Scan for the cell matching the given text and deliver its (x, y) coordinate at center. 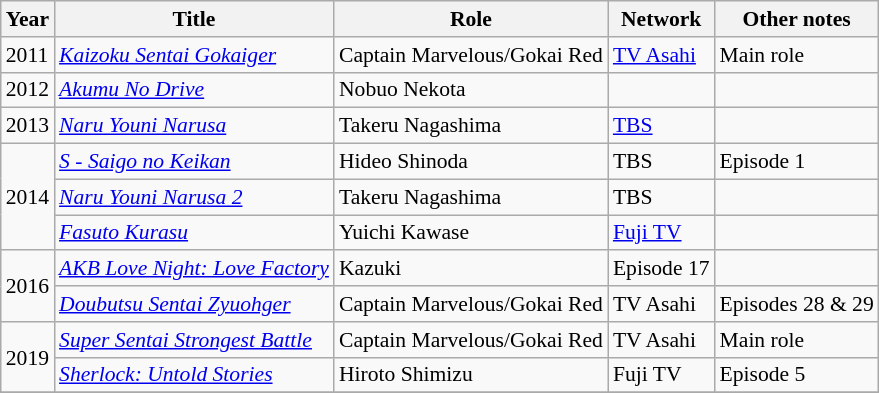
Super Sentai Strongest Battle (194, 340)
2012 (28, 90)
Episodes 28 & 29 (797, 304)
AKB Love Night: Love Factory (194, 269)
Episode 17 (662, 269)
Other notes (797, 19)
Title (194, 19)
Sherlock: Untold Stories (194, 375)
S - Saigo no Keikan (194, 162)
Kazuki (471, 269)
Network (662, 19)
2011 (28, 55)
Akumu No Drive (194, 90)
2014 (28, 198)
Yuichi Kawase (471, 233)
Doubutsu Sentai Zyuohger (194, 304)
Hiroto Shimizu (471, 375)
Hideo Shinoda (471, 162)
Naru Youni Narusa 2 (194, 197)
2019 (28, 358)
Naru Youni Narusa (194, 126)
Episode 1 (797, 162)
Fasuto Kurasu (194, 233)
Role (471, 19)
Kaizoku Sentai Gokaiger (194, 55)
Episode 5 (797, 375)
2013 (28, 126)
Nobuo Nekota (471, 90)
Year (28, 19)
2016 (28, 286)
